Pinpoint the cell where the given text exists, returning its (X, Y) midpoint coordinate. 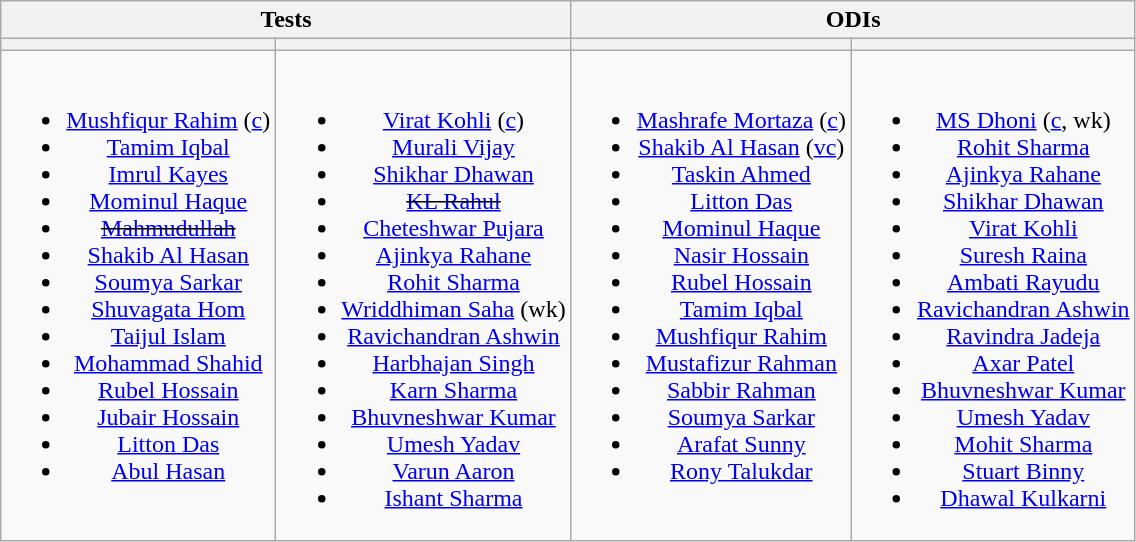
Tests (286, 20)
ODIs (853, 20)
